Extract the [X, Y] coordinate from the center of the cell holding the provided text.  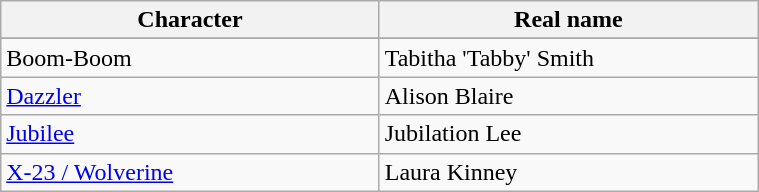
Alison Blaire [568, 96]
Tabitha 'Tabby' Smith [568, 58]
Character [190, 20]
Dazzler [190, 96]
Jubilation Lee [568, 134]
Jubilee [190, 134]
X-23 / Wolverine [190, 172]
Laura Kinney [568, 172]
Boom-Boom [190, 58]
Real name [568, 20]
